Provide the (X, Y) coordinate of the cell's center where the given text is located.  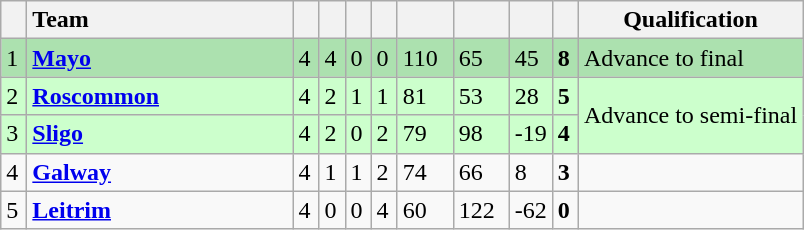
Galway (160, 172)
53 (481, 96)
65 (481, 58)
Leitrim (160, 210)
Advance to semi-final (690, 115)
45 (530, 58)
Qualification (690, 20)
81 (425, 96)
Mayo (160, 58)
Advance to final (690, 58)
-62 (530, 210)
Team (160, 20)
-19 (530, 134)
Sligo (160, 134)
122 (481, 210)
110 (425, 58)
74 (425, 172)
Roscommon (160, 96)
60 (425, 210)
79 (425, 134)
98 (481, 134)
66 (481, 172)
28 (530, 96)
